Find where the given text appears and provide that cell's center as [x, y] coordinate. 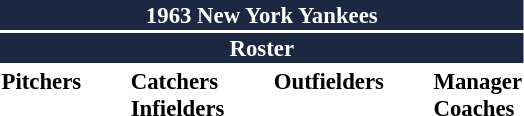
1963 New York Yankees [262, 15]
Roster [262, 48]
